Return [x, y] of the center of cell containing provided text 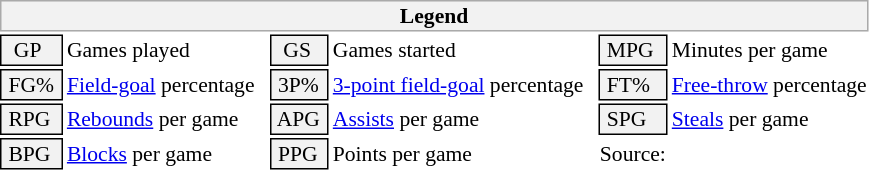
PPG [300, 154]
Free-throw percentage [769, 85]
Legend [434, 16]
Field-goal percentage [166, 85]
FT% [632, 85]
SPG [632, 120]
GP [31, 50]
3-point field-goal percentage [463, 85]
Rebounds per game [166, 120]
Source: [632, 154]
Games played [166, 50]
FG% [31, 85]
MPG [632, 50]
APG [300, 120]
Blocks per game [166, 154]
Steals per game [769, 120]
BPG [31, 154]
Games started [463, 50]
GS [300, 50]
RPG [31, 120]
3P% [300, 85]
Minutes per game [769, 50]
Assists per game [463, 120]
Points per game [463, 154]
